Extract the [x, y] coordinate from the center of the cell holding the provided text.  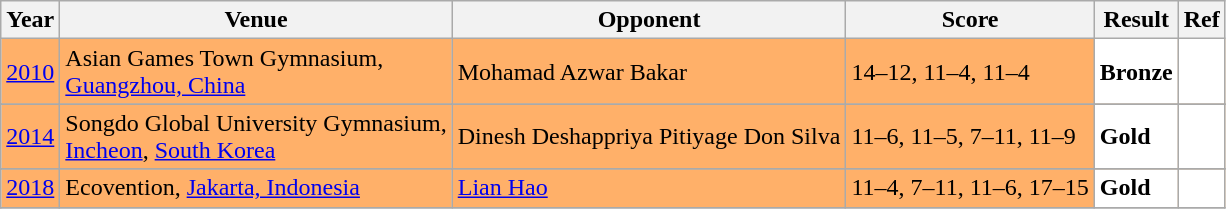
11–4, 7–11, 11–6, 17–15 [970, 188]
Songdo Global University Gymnasium, Incheon, South Korea [256, 136]
11–6, 11–5, 7–11, 11–9 [970, 136]
Score [970, 20]
2018 [30, 188]
Opponent [649, 20]
Year [30, 20]
Lian Hao [649, 188]
Result [1136, 20]
Ecovention, Jakarta, Indonesia [256, 188]
Mohamad Azwar Bakar [649, 72]
Asian Games Town Gymnasium, Guangzhou, China [256, 72]
Bronze [1136, 72]
Ref [1202, 20]
14–12, 11–4, 11–4 [970, 72]
Venue [256, 20]
2010 [30, 72]
2014 [30, 136]
Dinesh Deshappriya Pitiyage Don Silva [649, 136]
